Extract the (x, y) coordinate from the center of the cell holding the provided text.  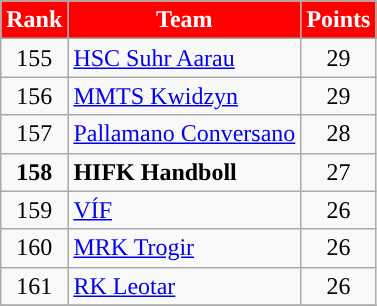
Points (338, 20)
Team (184, 20)
VÍF (184, 210)
28 (338, 134)
157 (34, 134)
161 (34, 286)
Pallamano Conversano (184, 134)
158 (34, 172)
Rank (34, 20)
155 (34, 58)
HIFK Handboll (184, 172)
RK Leotar (184, 286)
MRK Trogir (184, 248)
160 (34, 248)
156 (34, 96)
HSC Suhr Aarau (184, 58)
MMTS Kwidzyn (184, 96)
27 (338, 172)
159 (34, 210)
